Detect which cell encompasses the target text, then output its (x, y) center coordinate. 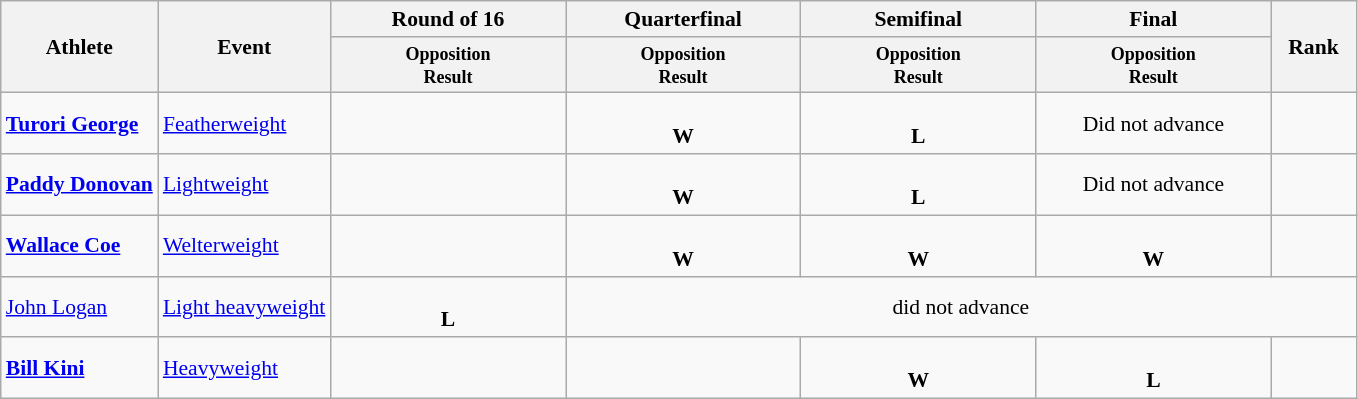
Semifinal (918, 19)
John Logan (80, 306)
did not advance (961, 306)
Wallace Coe (80, 246)
Rank (1314, 47)
Final (1154, 19)
Welterweight (244, 246)
Turori George (80, 124)
Athlete (80, 47)
Round of 16 (448, 19)
Lightweight (244, 184)
Heavyweight (244, 368)
Bill Kini (80, 368)
Light heavyweight (244, 306)
Event (244, 47)
Featherweight (244, 124)
Paddy Donovan (80, 184)
Quarterfinal (684, 19)
